Output the (x, y) coordinate of the center of the cell containing the given text.  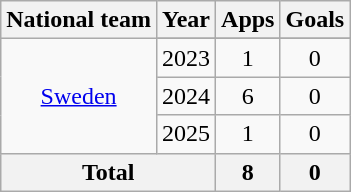
2025 (186, 134)
Apps (248, 20)
Year (186, 20)
Sweden (79, 96)
2023 (186, 58)
National team (79, 20)
Goals (315, 20)
6 (248, 96)
Total (108, 172)
8 (248, 172)
2024 (186, 96)
